Return (x, y) of the center of cell containing provided text 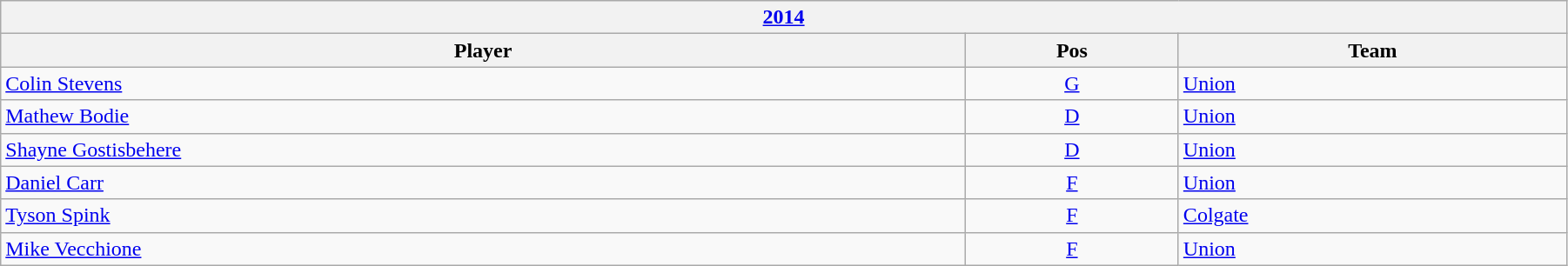
Team (1372, 50)
Player (484, 50)
2014 (784, 17)
Mike Vecchione (484, 249)
Pos (1072, 50)
Colgate (1372, 216)
Mathew Bodie (484, 116)
Shayne Gostisbehere (484, 150)
G (1072, 83)
Colin Stevens (484, 83)
Tyson Spink (484, 216)
Daniel Carr (484, 183)
